For the text-containing cell, return its midpoint in (X, Y) coordinate format. 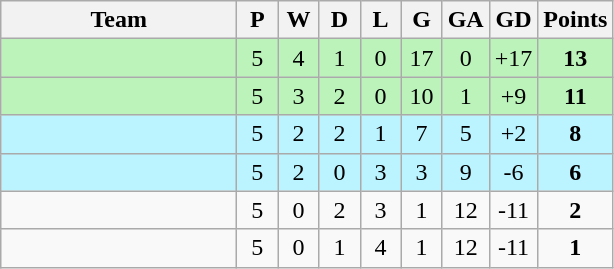
D (340, 20)
17 (422, 58)
L (380, 20)
13 (576, 58)
6 (576, 172)
P (258, 20)
9 (466, 172)
+9 (514, 96)
GD (514, 20)
8 (576, 134)
11 (576, 96)
10 (422, 96)
G (422, 20)
Points (576, 20)
+2 (514, 134)
GA (466, 20)
Team (119, 20)
-6 (514, 172)
7 (422, 134)
+17 (514, 58)
W (298, 20)
